Provide the [X, Y] coordinate of the cell's center where the given text is located.  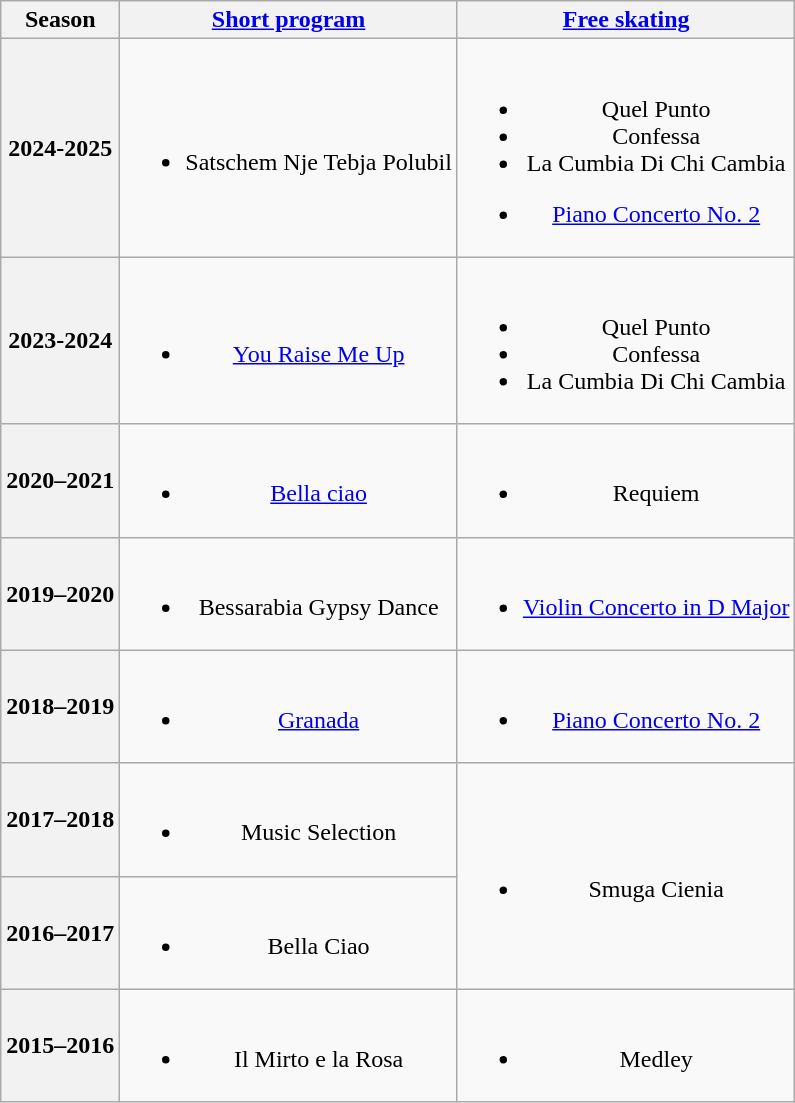
2015–2016 [60, 1046]
Satschem Nje Tebja Polubil [289, 148]
Il Mirto e la Rosa [289, 1046]
Violin Concerto in D Major [626, 594]
Bessarabia Gypsy Dance [289, 594]
Music Selection [289, 820]
2018–2019 [60, 706]
Piano Concerto No. 2 [626, 706]
Requiem [626, 480]
2023-2024 [60, 340]
Medley [626, 1046]
Free skating [626, 20]
Granada [289, 706]
Quel PuntoConfessaLa Cumbia Di Chi Cambia [626, 340]
Smuga Cienia [626, 876]
Season [60, 20]
2016–2017 [60, 932]
Quel PuntoConfessaLa Cumbia Di Chi Cambia Piano Concerto No. 2 [626, 148]
2020–2021 [60, 480]
Short program [289, 20]
2017–2018 [60, 820]
2019–2020 [60, 594]
You Raise Me Up [289, 340]
2024-2025 [60, 148]
Bella ciao [289, 480]
Bella Ciao [289, 932]
